Determine the (x, y) coordinate at the center of the cell enclosing the given text.  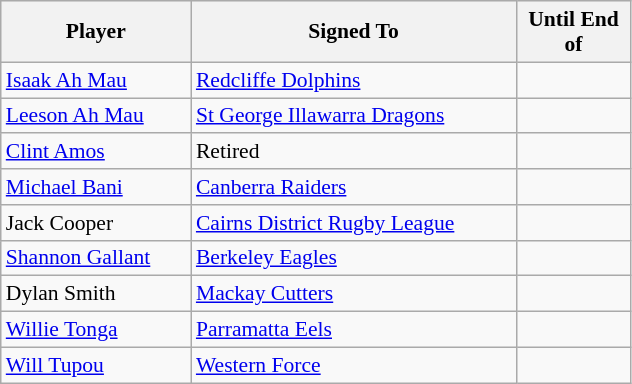
Shannon Gallant (96, 258)
Cairns District Rugby League (354, 223)
Isaak Ah Mau (96, 80)
Parramatta Eels (354, 330)
Berkeley Eagles (354, 258)
Signed To (354, 32)
Clint Amos (96, 152)
Mackay Cutters (354, 294)
Dylan Smith (96, 294)
Canberra Raiders (354, 187)
Michael Bani (96, 187)
Jack Cooper (96, 223)
Redcliffe Dolphins (354, 80)
Until End of (574, 32)
Leeson Ah Mau (96, 116)
Retired (354, 152)
Player (96, 32)
St George Illawarra Dragons (354, 116)
Will Tupou (96, 365)
Western Force (354, 365)
Willie Tonga (96, 330)
